Extract the (X, Y) coordinate from the center of the cell holding the provided text.  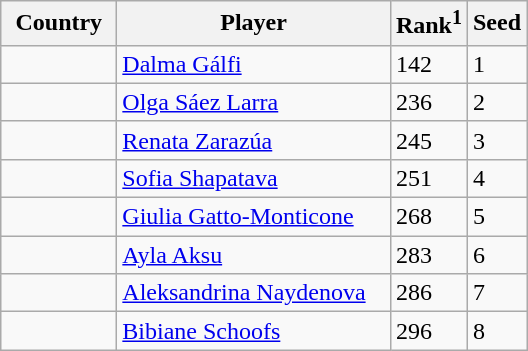
Seed (496, 24)
286 (428, 293)
4 (496, 178)
6 (496, 255)
7 (496, 293)
283 (428, 255)
3 (496, 140)
Ayla Aksu (254, 255)
251 (428, 178)
Rank1 (428, 24)
8 (496, 331)
Dalma Gálfi (254, 64)
Sofia Shapatava (254, 178)
Player (254, 24)
5 (496, 217)
1 (496, 64)
268 (428, 217)
Olga Sáez Larra (254, 102)
Giulia Gatto-Monticone (254, 217)
Aleksandrina Naydenova (254, 293)
236 (428, 102)
Bibiane Schoofs (254, 331)
142 (428, 64)
245 (428, 140)
2 (496, 102)
296 (428, 331)
Country (59, 24)
Renata Zarazúa (254, 140)
